Extract the (X, Y) coordinate from the center of the cell holding the provided text.  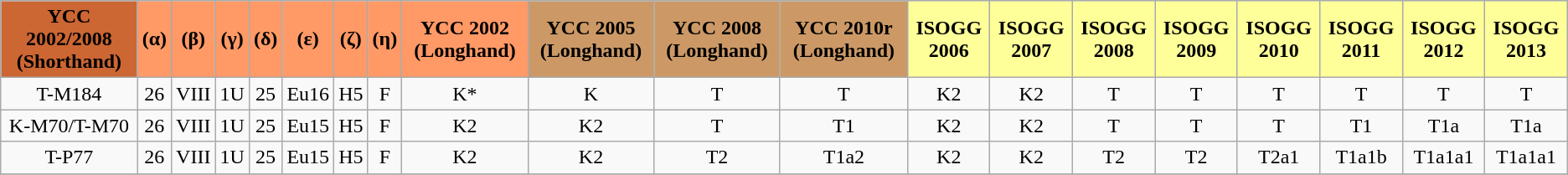
T-P77 (69, 157)
ISOGG 2009 (1196, 39)
(η) (385, 39)
K* (466, 94)
(α) (154, 39)
ISOGG 2006 (948, 39)
T-M184 (69, 94)
(γ) (232, 39)
T2a1 (1278, 157)
(δ) (266, 39)
ISOGG 2010 (1278, 39)
YCC 2010r (Longhand) (843, 39)
YCC 2002/2008 (Shorthand) (69, 39)
K (591, 94)
ISOGG 2013 (1526, 39)
(ε) (308, 39)
ISOGG 2008 (1113, 39)
Eu16 (308, 94)
T1a2 (843, 157)
ISOGG 2012 (1443, 39)
YCC 2005 (Longhand) (591, 39)
(β) (193, 39)
YCC 2008 (Longhand) (717, 39)
YCC 2002 (Longhand) (466, 39)
(ζ) (351, 39)
ISOGG 2011 (1361, 39)
T1a1b (1361, 157)
K-M70/T-M70 (69, 126)
ISOGG 2007 (1031, 39)
